Find where the given text appears and provide that cell's center as [x, y] coordinate. 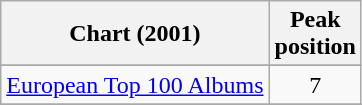
Peakposition [315, 34]
Chart (2001) [135, 34]
7 [315, 85]
European Top 100 Albums [135, 85]
